Return (X, Y) of the center of cell containing provided text 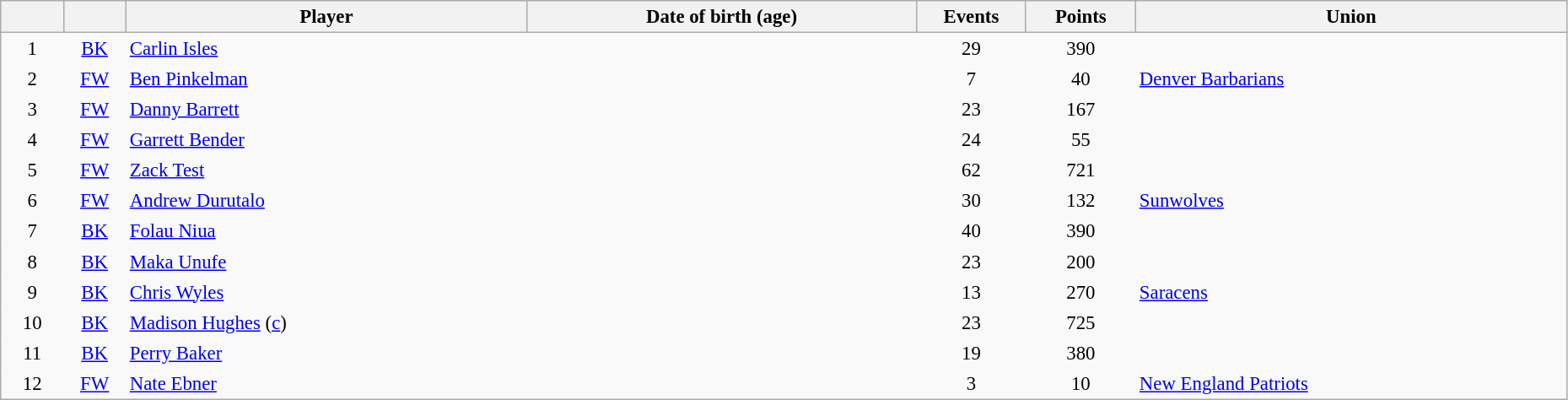
9 (32, 292)
Sunwolves (1351, 201)
12 (32, 383)
Nate Ebner (326, 383)
Ben Pinkelman (326, 78)
29 (971, 49)
19 (971, 353)
New England Patriots (1351, 383)
Events (971, 17)
380 (1080, 353)
5 (32, 170)
1 (32, 49)
Chris Wyles (326, 292)
24 (971, 140)
Perry Baker (326, 353)
Saracens (1351, 292)
Danny Barrett (326, 109)
Zack Test (326, 170)
Madison Hughes (c) (326, 322)
4 (32, 140)
725 (1080, 322)
11 (32, 353)
Carlin Isles (326, 49)
Denver Barbarians (1351, 78)
2 (32, 78)
6 (32, 201)
132 (1080, 201)
Garrett Bender (326, 140)
13 (971, 292)
Andrew Durutalo (326, 201)
8 (32, 262)
Points (1080, 17)
62 (971, 170)
270 (1080, 292)
55 (1080, 140)
200 (1080, 262)
Folau Niua (326, 231)
Maka Unufe (326, 262)
721 (1080, 170)
30 (971, 201)
Union (1351, 17)
Player (326, 17)
167 (1080, 109)
Date of birth (age) (722, 17)
